Capture the cell that displays the provided text and extract its [x, y] central coordinate. 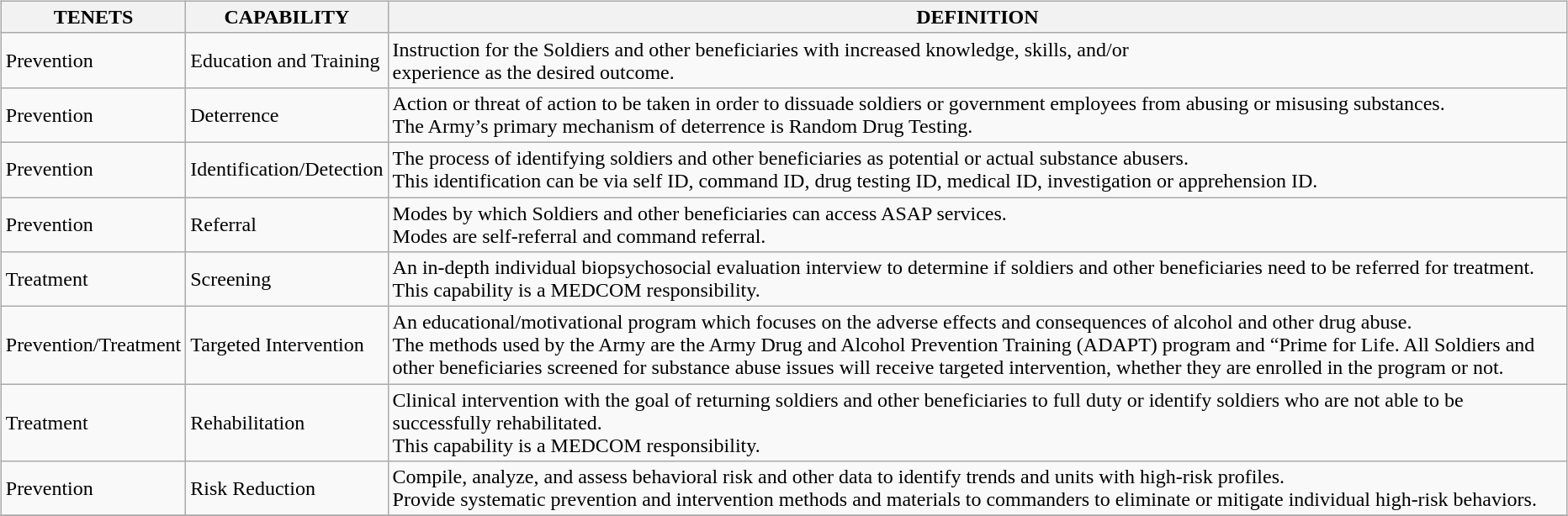
Identification/Detection [287, 170]
Instruction for the Soldiers and other beneficiaries with increased knowledge, skills, and/orexperience as the desired outcome. [977, 61]
Risk Reduction [287, 489]
Rehabilitation [287, 423]
Modes by which Soldiers and other beneficiaries can access ASAP services.Modes are self-referral and command referral. [977, 224]
Targeted Intervention [287, 345]
TENETS [93, 17]
CAPABILITY [287, 17]
Deterrence [287, 114]
Referral [287, 224]
DEFINITION [977, 17]
Prevention/Treatment [93, 345]
Education and Training [287, 61]
Screening [287, 279]
